Pinpoint the cell where the given text exists, returning its (X, Y) midpoint coordinate. 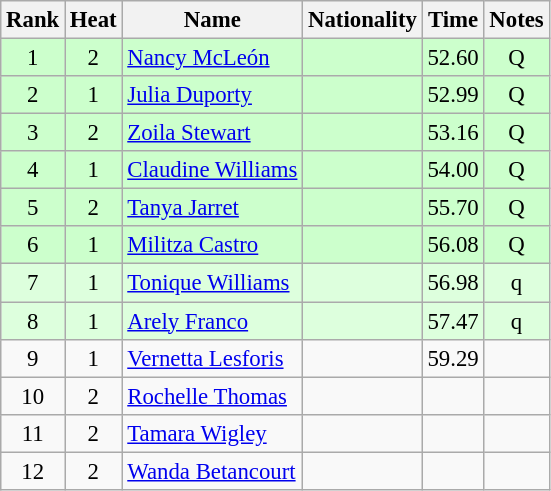
52.60 (453, 58)
Wanda Betancourt (212, 471)
Name (212, 20)
8 (33, 321)
Zoila Stewart (212, 133)
Notes (516, 20)
12 (33, 471)
9 (33, 358)
5 (33, 208)
57.47 (453, 321)
Vernetta Lesforis (212, 358)
52.99 (453, 95)
53.16 (453, 133)
Time (453, 20)
Julia Duporty (212, 95)
Tamara Wigley (212, 433)
59.29 (453, 358)
3 (33, 133)
Claudine Williams (212, 170)
54.00 (453, 170)
Rank (33, 20)
10 (33, 396)
6 (33, 245)
Militza Castro (212, 245)
Rochelle Thomas (212, 396)
56.98 (453, 283)
7 (33, 283)
4 (33, 170)
56.08 (453, 245)
Tanya Jarret (212, 208)
55.70 (453, 208)
11 (33, 433)
Nationality (362, 20)
Heat (94, 20)
Nancy McLeón (212, 58)
Tonique Williams (212, 283)
Arely Franco (212, 321)
